Capture the cell that displays the provided text and extract its [X, Y] central coordinate. 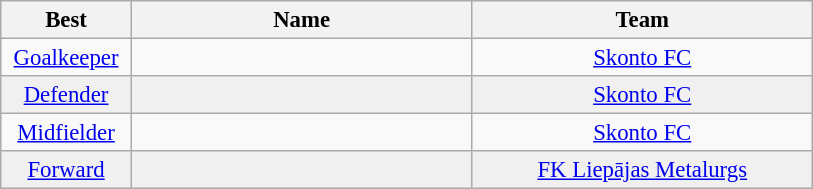
Defender [66, 95]
Midfielder [66, 133]
FK Liepājas Metalurgs [642, 170]
Team [642, 20]
Name [302, 20]
Forward [66, 170]
Goalkeeper [66, 58]
Best [66, 20]
